From the cell containing the given text, extract its center point as (x, y) coordinate. 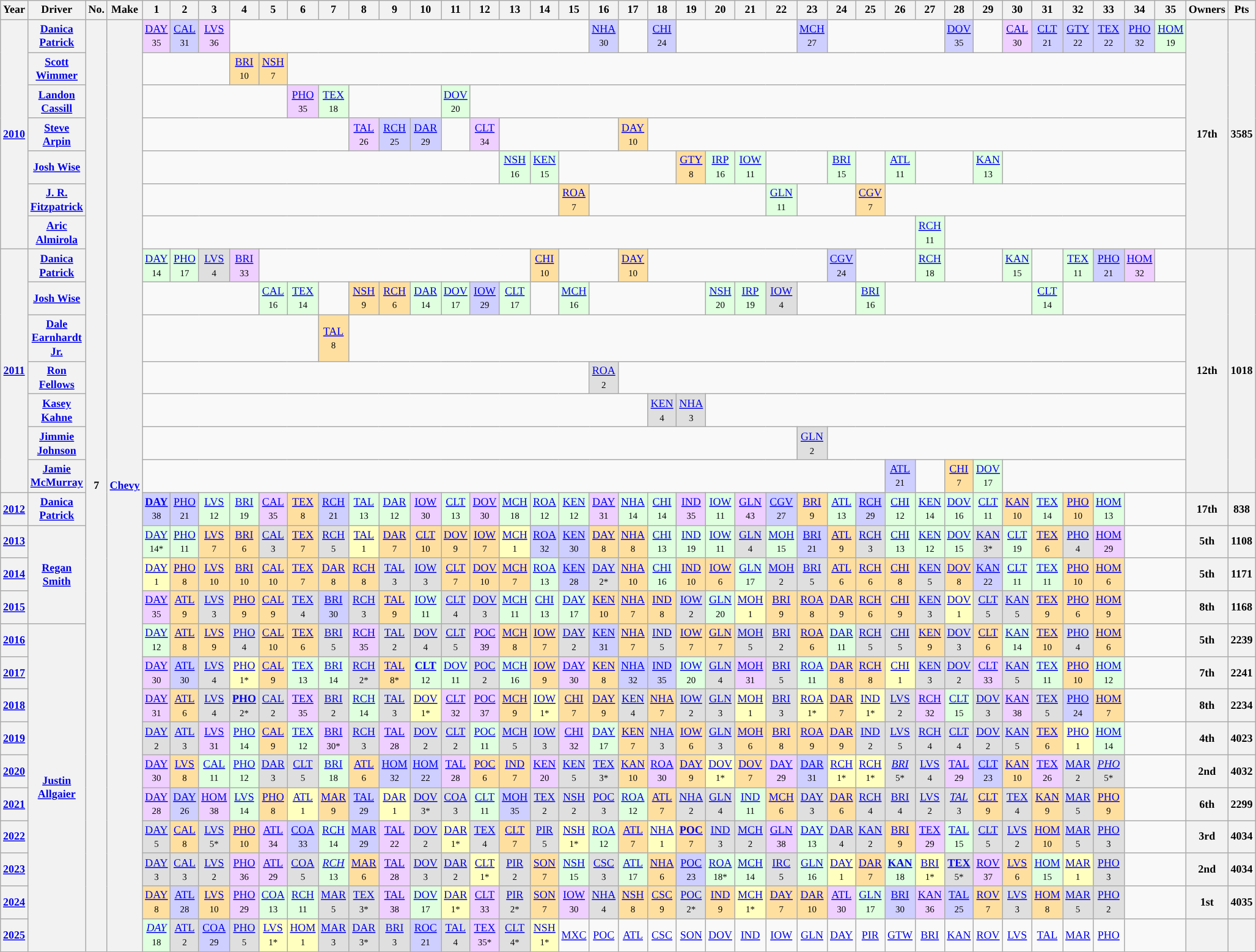
CAL31 (185, 36)
ROV37 (988, 870)
TEX9 (1048, 607)
ROA11 (812, 673)
DAY2* (604, 574)
NSH16 (515, 167)
TAL8* (395, 673)
DAR29 (425, 134)
KEN10 (604, 607)
TAL 8 (334, 338)
DAR2 (456, 870)
RCH29 (870, 509)
CLT12 (425, 673)
1st (1208, 903)
2014 (15, 574)
CHI24 (662, 36)
MAR6 (364, 870)
MAR3 (334, 936)
RCH2* (364, 673)
MCH1* (751, 903)
2024 (15, 903)
KAN14 (1017, 640)
Scott Wimmer (56, 69)
IOW (781, 936)
IND10 (691, 574)
PHO17 (185, 266)
LVS36 (214, 36)
ROA8 (812, 607)
MAR2 (1078, 771)
IND (751, 936)
PHO24 (1078, 706)
DAY12 (156, 640)
IND9 (721, 903)
MOH6 (751, 739)
MAR (1078, 936)
NSH15 (574, 870)
1168 (1242, 607)
21 (751, 10)
HOM9 (1109, 607)
CHI10 (545, 266)
NHA14 (633, 509)
PHO1 (1078, 739)
KAN18 (900, 870)
CLT1* (485, 870)
2239 (1242, 640)
GLN43 (751, 509)
POC6 (485, 771)
MCH8 (515, 640)
COA13 (273, 903)
HOM12 (1109, 673)
28 (959, 10)
KEN15 (545, 167)
TEX5* (959, 870)
CAL30 (1017, 36)
KAN (959, 936)
CLT17 (515, 298)
DOV3* (425, 804)
2017 (15, 673)
CLT2 (456, 739)
22 (781, 10)
2010 (15, 134)
SON (691, 936)
Steve Arpin (56, 134)
DAR14 (425, 298)
ROA7 (574, 200)
Landon Cassill (56, 101)
14 (545, 10)
DOV8 (959, 574)
ROA13 (545, 574)
2012 (15, 509)
6th (1208, 804)
PHO36 (244, 870)
LVS9 (214, 640)
ROA18* (721, 870)
DOV16 (959, 509)
HOM38 (214, 804)
Ron Fellows (56, 378)
MCH7 (515, 574)
4032 (1242, 771)
LVS31 (214, 739)
IND5 (662, 640)
DAY14* (156, 542)
CHI16 (662, 574)
DAR3 (273, 771)
GLN7 (721, 640)
DAY7 (781, 903)
NSH20 (721, 298)
COA3 (456, 804)
4 (244, 10)
ROV7 (988, 903)
ATL1 (303, 804)
IND11 (751, 804)
KAN38 (1017, 706)
HOM29 (1109, 542)
GTW (900, 936)
DAR1 (395, 804)
ATL17 (633, 870)
TEX10 (1048, 640)
TEX35* (485, 936)
CHI14 (662, 509)
J. R. Fitzpatrick (56, 200)
ATL (633, 936)
MCH18 (515, 509)
POC3 (604, 804)
TAL (1048, 936)
GLN38 (781, 837)
PHO29 (244, 903)
3 (214, 10)
PIR5 (545, 837)
20 (721, 10)
CLT34 (485, 134)
MCH11 (515, 607)
PHO2* (244, 706)
TEX22 (1109, 36)
MCH5 (515, 739)
DAY26 (185, 804)
KEN31 (604, 640)
COA33 (303, 837)
PHO32 (1139, 36)
IOW29 (485, 298)
KEN7 (633, 739)
POC7 (691, 837)
POC2 (485, 673)
CHI9 (900, 607)
2023 (15, 870)
CLT4* (515, 936)
24 (841, 10)
HOM14 (1109, 739)
CLT19 (1017, 542)
POC37 (485, 706)
DOV20 (456, 101)
2 (185, 10)
RCH21 (334, 509)
KAN13 (988, 167)
IND2 (870, 739)
TEX8 (303, 509)
BRI18 (334, 771)
IND19 (691, 542)
POC2* (691, 903)
2241 (1242, 673)
RCH35 (364, 640)
6 (303, 10)
DAR11 (841, 640)
35 (1171, 10)
ATL2 (185, 936)
ATL3 (185, 739)
TEX5 (1048, 706)
BRI21 (812, 542)
Driver (56, 10)
GTY22 (1078, 36)
ROA1* (812, 706)
KAN3* (988, 542)
NHA30 (604, 36)
CLT9 (988, 804)
POC11 (485, 739)
4th (1208, 739)
15 (574, 10)
LVS12 (214, 509)
2020 (15, 771)
TEX29 (930, 837)
IND3 (721, 837)
KEN8 (604, 673)
3rd (1208, 837)
LVS1* (273, 936)
DAR4 (841, 837)
DAY5 (156, 837)
HOM1 (303, 936)
LVS5 (900, 739)
2021 (15, 804)
27 (930, 10)
TEX12 (303, 739)
PIR (870, 936)
2018 (15, 706)
DAY (841, 936)
RCH13 (334, 870)
CGV24 (841, 266)
MAR29 (364, 837)
Pts (1242, 10)
TAL1 (364, 542)
8 (364, 10)
1018 (1242, 371)
HOM15 (1048, 870)
TAL2 (395, 640)
ROA6 (812, 640)
33 (1109, 10)
DOV9 (456, 542)
KAN15 (1017, 266)
ATL13 (841, 509)
DOV (721, 936)
2025 (15, 936)
RCH32 (930, 706)
KAN36 (930, 903)
2022 (15, 837)
Regan Smith (56, 574)
GLN (812, 936)
COA5 (303, 870)
NHA10 (633, 574)
CAL11 (214, 771)
ROA9 (812, 739)
DAR3* (364, 936)
ATL11 (900, 167)
BRI30* (334, 739)
MCH9 (515, 706)
TEX2 (545, 804)
GLN2 (812, 443)
TAL9 (395, 607)
PHO1* (244, 673)
NHA4 (604, 903)
BRI (930, 936)
IND8 (662, 607)
GTY8 (691, 167)
PHO2 (1109, 903)
ROC21 (425, 936)
30 (1017, 10)
16 (604, 10)
HOM13 (1109, 509)
DAR6 (841, 804)
12th (1208, 371)
MOH31 (751, 673)
DOV1 (959, 607)
DAY38 (156, 509)
29 (988, 10)
Chevy (125, 485)
CHI8 (900, 574)
CLT10 (425, 542)
2013 (15, 542)
DAR31 (812, 771)
BRI16 (870, 298)
ATL8 (185, 640)
2019 (15, 739)
BRI1* (930, 870)
TAL25 (959, 903)
Make (125, 10)
MAR1 (1078, 870)
4035 (1242, 903)
PIR2 (515, 870)
CLT13 (456, 509)
CSC3 (604, 870)
IRP19 (751, 298)
13 (515, 10)
BRI8 (781, 739)
PHO6 (1078, 607)
NHA32 (633, 673)
CAL8 (185, 837)
CHI32 (574, 739)
LVS (1017, 936)
IND7 (515, 771)
Jamie McMurray (56, 476)
BRI15 (841, 167)
CLT32 (456, 706)
Justin Allgaier (56, 788)
KEN9 (930, 640)
19 (691, 10)
34 (1139, 10)
ROA 2 (604, 378)
IOW4 (781, 298)
HOM19 (1171, 36)
LVS6 (1017, 870)
DOV15 (959, 542)
TAL15 (959, 837)
KAN9 (1048, 804)
NSH8 (633, 903)
GLN20 (721, 607)
MAR9 (334, 804)
CGV27 (781, 509)
LVS14 (244, 804)
DOV10 (485, 574)
KEN28 (574, 574)
PIR2* (515, 903)
TEX26 (1048, 771)
NSH2 (574, 804)
18 (662, 10)
ATL34 (273, 837)
POC23 (691, 870)
No. (97, 10)
DOV30 (485, 509)
RCH18 (930, 266)
PHO14 (244, 739)
TAL4 (456, 936)
RCH25 (395, 134)
GLN16 (812, 870)
1108 (1242, 542)
PHO11 (185, 542)
CLT6 (988, 640)
MOH5 (751, 640)
CLT23 (988, 771)
MCH 2 (751, 837)
26 (900, 10)
ATL21 (900, 476)
PHO12 (244, 771)
LVS8 (185, 771)
Dale Earnhardt Jr. (56, 338)
Jimmie Johnson (56, 443)
HOM7 (1109, 706)
ATL29 (273, 870)
HOM22 (425, 771)
MCH14 (751, 870)
BRI14 (334, 673)
1 (156, 10)
ROA30 (662, 771)
DAY18 (156, 936)
CHI5 (900, 640)
Owners (1208, 10)
IOW9 (545, 673)
GLN11 (781, 200)
BRI33 (244, 266)
CGV7 (870, 200)
DAY13 (812, 837)
KEN14 (930, 509)
BRI5* (900, 771)
KAN2 (870, 837)
CLT14 (1048, 298)
2015 (15, 607)
TAL13 (364, 509)
MCH27 (812, 36)
CHI1 (900, 673)
CSC (662, 936)
2011 (15, 371)
MOH2 (781, 574)
CHI12 (900, 509)
12 (485, 10)
5 (273, 10)
BRI4 (900, 804)
MCH1 (515, 542)
HOM10 (1048, 837)
DAY14 (156, 266)
DOV35 (959, 36)
IRP16 (721, 167)
BRI6 (244, 542)
TEX13 (303, 673)
2299 (1242, 804)
1171 (1242, 574)
CSC9 (662, 903)
10 (425, 10)
DAR10 (812, 903)
31 (1048, 10)
TAL26 (364, 134)
POC39 (485, 640)
TEX35 (303, 706)
LVS5* (214, 837)
Kasey Kahne (56, 411)
4023 (1242, 739)
NSH7 (273, 69)
2016 (15, 640)
23 (812, 10)
POC (604, 936)
3585 (1242, 134)
CAL16 (273, 298)
9 (395, 10)
CLT21 (1048, 36)
CLT15 (959, 706)
DOV7 (751, 771)
LVS7 (214, 542)
COA29 (214, 936)
MXC (574, 936)
HOM8 (1048, 903)
ROA32 (545, 542)
DAR12 (395, 509)
PHO5* (1109, 771)
ROV (988, 936)
2234 (1242, 706)
838 (1242, 509)
PHO35 (303, 101)
IOW20 (691, 673)
MCH6 (781, 804)
DOV11 (456, 673)
25 (870, 10)
NHA6 (662, 870)
Year (15, 10)
KEN20 (545, 771)
DAY28 (156, 804)
NHA2 (691, 804)
IOW1* (545, 706)
KAN22 (988, 574)
BRI19 (244, 509)
Aric Almirola (56, 233)
PHO (1109, 936)
7th (1208, 673)
TEX18 (334, 101)
32 (1078, 10)
DAY29 (781, 771)
11 (456, 10)
NSH9 (364, 298)
PHO5 (244, 936)
IRC5 (781, 870)
TAL38 (395, 903)
IND1* (870, 706)
DOV4 (425, 640)
ATL28 (185, 903)
17 (633, 10)
NHA1 (662, 837)
CAL35 (273, 509)
MOH35 (515, 804)
KEN30 (574, 542)
MOH15 (781, 542)
CAL2 (273, 706)
TAL22 (395, 837)
NHA8 (633, 542)
